Return [x, y] of the center of cell containing provided text 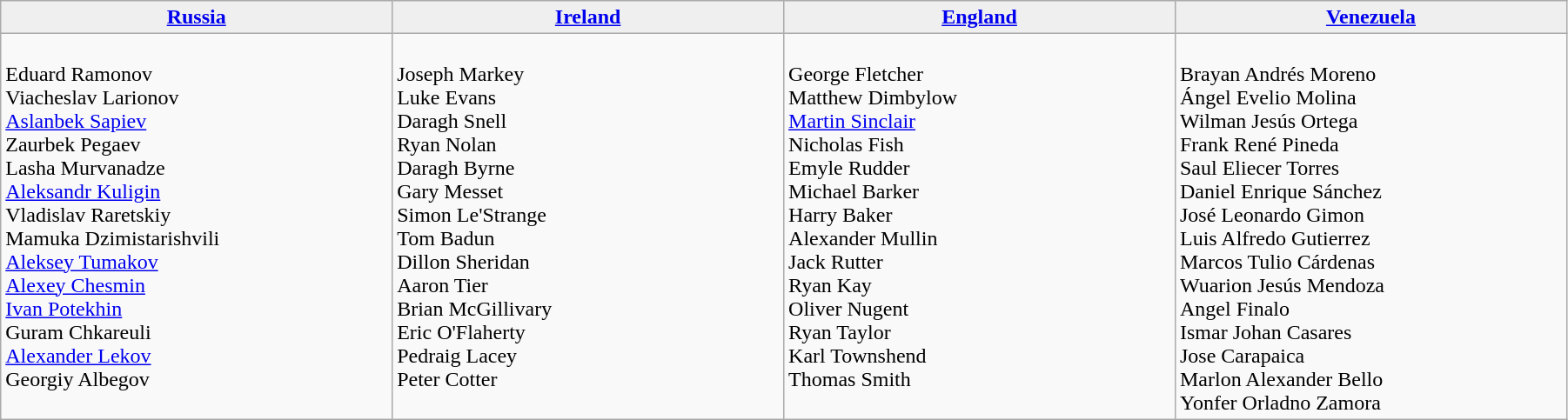
England [980, 17]
Russia [197, 17]
Venezuela [1370, 17]
Ireland [588, 17]
